Detect which cell encompasses the target text, then output its (x, y) center coordinate. 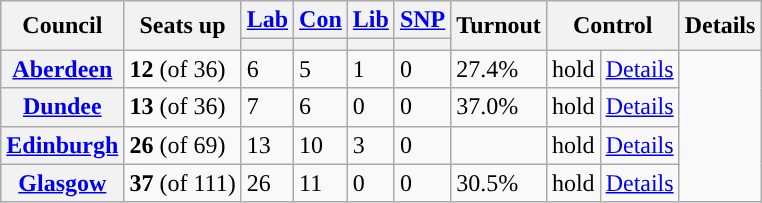
Aberdeen (62, 69)
Turnout (499, 26)
10 (321, 145)
30.5% (499, 183)
Council (62, 26)
Seats up (182, 26)
26 (of 69) (182, 145)
1 (370, 69)
5 (321, 69)
Dundee (62, 107)
27.4% (499, 69)
7 (267, 107)
Edinburgh (62, 145)
26 (267, 183)
Lab (267, 20)
11 (321, 183)
13 (of 36) (182, 107)
Con (321, 20)
37 (of 111) (182, 183)
12 (of 36) (182, 69)
Glasgow (62, 183)
37.0% (499, 107)
Lib (370, 20)
13 (267, 145)
3 (370, 145)
SNP (422, 20)
Control (612, 26)
